Output the (X, Y) coordinate of the center of the cell containing the given text.  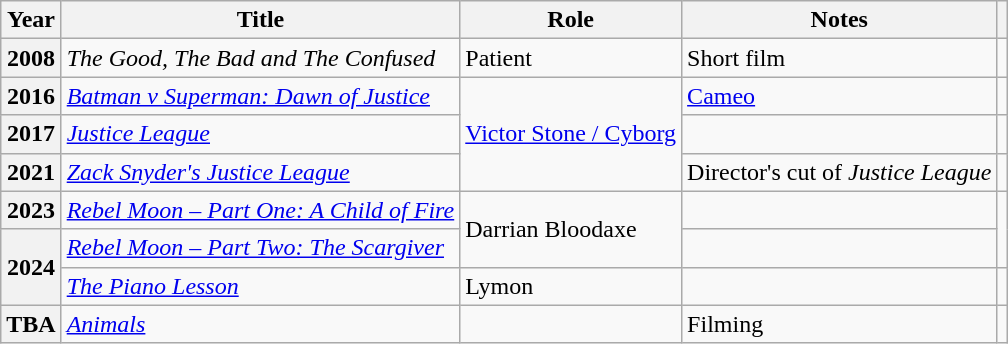
Director's cut of Justice League (840, 172)
The Piano Lesson (260, 286)
Darrian Bloodaxe (571, 229)
Rebel Moon – Part Two: The Scargiver (260, 248)
Short film (840, 58)
2016 (31, 96)
Notes (840, 20)
Rebel Moon – Part One: A Child of Fire (260, 210)
Zack Snyder's Justice League (260, 172)
Victor Stone / Cyborg (571, 134)
2021 (31, 172)
Title (260, 20)
Year (31, 20)
Justice League (260, 134)
2017 (31, 134)
2024 (31, 267)
Filming (840, 324)
Lymon (571, 286)
Batman v Superman: Dawn of Justice (260, 96)
2023 (31, 210)
2008 (31, 58)
Animals (260, 324)
The Good, The Bad and The Confused (260, 58)
Cameo (840, 96)
TBA (31, 324)
Patient (571, 58)
Role (571, 20)
